Locate the cell with the specified text and output its (X, Y) center coordinate. 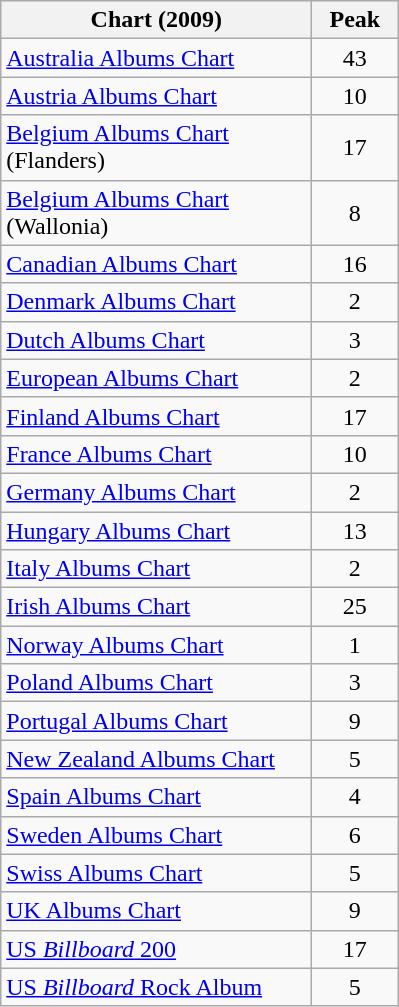
US Billboard Rock Album (156, 987)
Irish Albums Chart (156, 607)
Peak (355, 20)
Belgium Albums Chart (Wallonia) (156, 212)
Sweden Albums Chart (156, 835)
25 (355, 607)
13 (355, 531)
Spain Albums Chart (156, 797)
European Albums Chart (156, 378)
Denmark Albums Chart (156, 302)
Swiss Albums Chart (156, 873)
Finland Albums Chart (156, 416)
Austria Albums Chart (156, 96)
43 (355, 58)
US Billboard 200 (156, 949)
16 (355, 264)
France Albums Chart (156, 454)
Norway Albums Chart (156, 645)
Dutch Albums Chart (156, 340)
Italy Albums Chart (156, 569)
6 (355, 835)
Belgium Albums Chart (Flanders) (156, 148)
Canadian Albums Chart (156, 264)
UK Albums Chart (156, 911)
Poland Albums Chart (156, 683)
1 (355, 645)
Portugal Albums Chart (156, 721)
Australia Albums Chart (156, 58)
Hungary Albums Chart (156, 531)
8 (355, 212)
Chart (2009) (156, 20)
4 (355, 797)
New Zealand Albums Chart (156, 759)
Germany Albums Chart (156, 492)
